Search for the cell housing the specified text and yield its (x, y) center coordinate. 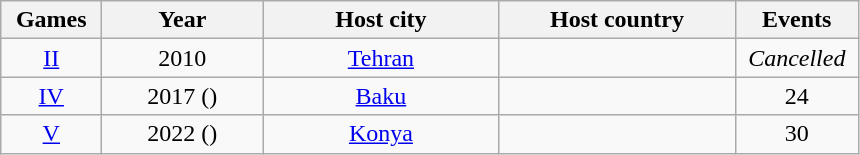
Cancelled (797, 58)
Games (52, 20)
II (52, 58)
V (52, 134)
2022 () (182, 134)
Year (182, 20)
2017 () (182, 96)
Baku (381, 96)
Events (797, 20)
24 (797, 96)
Host city (381, 20)
IV (52, 96)
30 (797, 134)
2010 (182, 58)
Host country (617, 20)
Konya (381, 134)
Tehran (381, 58)
